Identify which cell holds the provided text, then report its (x, y) central coordinate. 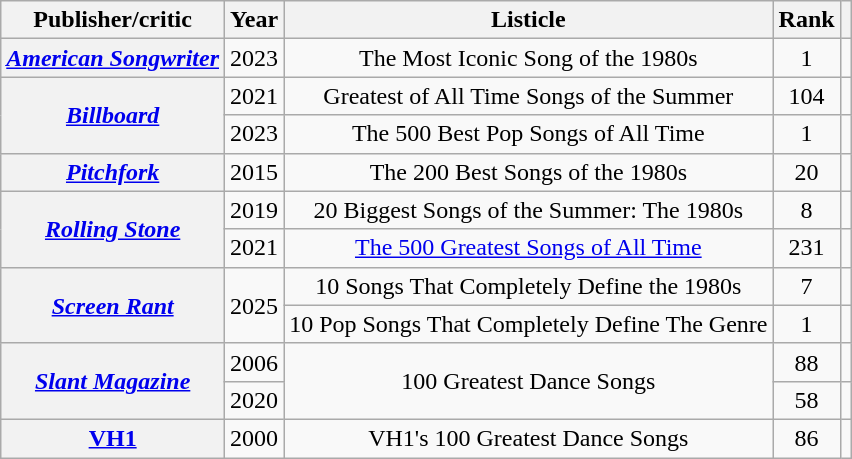
2020 (254, 400)
American Songwriter (113, 58)
Listicle (528, 20)
2025 (254, 305)
10 Songs That Completely Define the 1980s (528, 286)
86 (806, 438)
Rank (806, 20)
Greatest of All Time Songs of the Summer (528, 96)
The 500 Greatest Songs of All Time (528, 248)
Pitchfork (113, 172)
100 Greatest Dance Songs (528, 381)
Year (254, 20)
VH1 (113, 438)
2006 (254, 362)
8 (806, 210)
231 (806, 248)
Billboard (113, 115)
VH1's 100 Greatest Dance Songs (528, 438)
104 (806, 96)
Slant Magazine (113, 381)
20 (806, 172)
The 200 Best Songs of the 1980s (528, 172)
2015 (254, 172)
20 Biggest Songs of the Summer: The 1980s (528, 210)
Screen Rant (113, 305)
7 (806, 286)
10 Pop Songs That Completely Define The Genre (528, 324)
The Most Iconic Song of the 1980s (528, 58)
2000 (254, 438)
2019 (254, 210)
Rolling Stone (113, 229)
88 (806, 362)
58 (806, 400)
The 500 Best Pop Songs of All Time (528, 134)
Publisher/critic (113, 20)
